Identify which cell holds the provided text, then report its [X, Y] central coordinate. 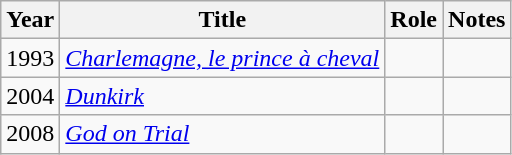
2008 [30, 134]
Year [30, 20]
Dunkirk [222, 96]
2004 [30, 96]
Role [414, 20]
God on Trial [222, 134]
Notes [477, 20]
Title [222, 20]
1993 [30, 58]
Charlemagne, le prince à cheval [222, 58]
